Output the (x, y) coordinate of the center of the cell containing the given text.  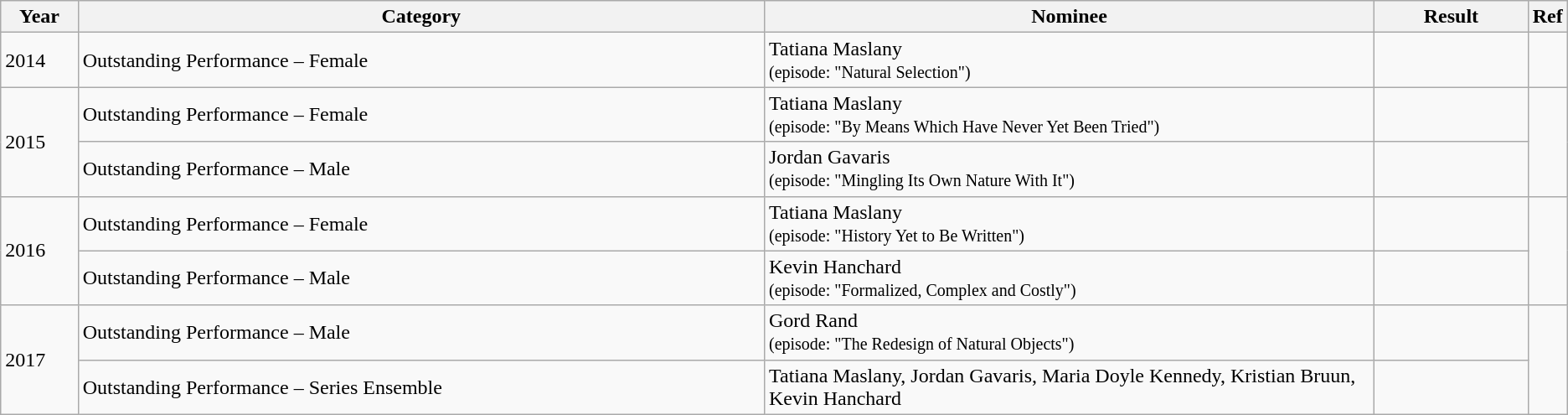
Ref (1548, 17)
2016 (39, 251)
Result (1452, 17)
Tatiana Maslany, Jordan Gavaris, Maria Doyle Kennedy, Kristian Bruun, Kevin Hanchard (1069, 387)
Kevin Hanchard(episode: "Formalized, Complex and Costly") (1069, 278)
Gord Rand(episode: "The Redesign of Natural Objects") (1069, 332)
Outstanding Performance – Series Ensemble (420, 387)
Year (39, 17)
2014 (39, 60)
2015 (39, 142)
2017 (39, 360)
Tatiana Maslany(episode: "Natural Selection") (1069, 60)
Tatiana Maslany(episode: "History Yet to Be Written") (1069, 223)
Jordan Gavaris(episode: "Mingling Its Own Nature With It") (1069, 169)
Nominee (1069, 17)
Category (420, 17)
Tatiana Maslany(episode: "By Means Which Have Never Yet Been Tried") (1069, 114)
